From the cell containing the given text, extract its center point as [x, y] coordinate. 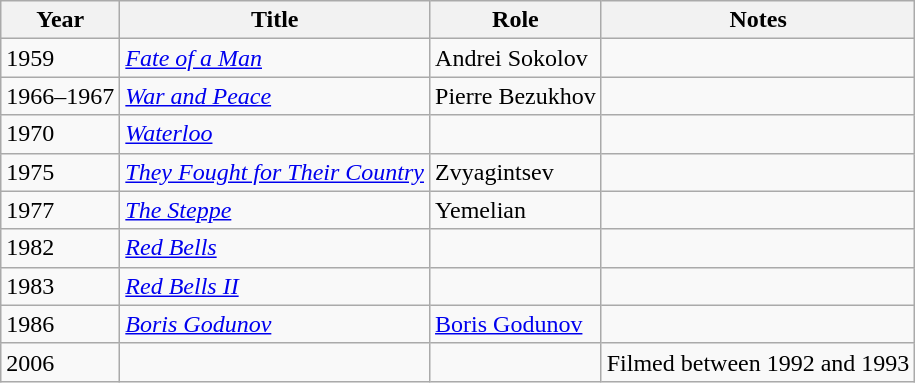
War and Peace [275, 96]
Filmed between 1992 and 1993 [758, 362]
The Steppe [275, 210]
Title [275, 20]
Fate of a Man [275, 58]
Year [60, 20]
1982 [60, 248]
Andrei Sokolov [516, 58]
1966–1967 [60, 96]
1986 [60, 324]
1983 [60, 286]
Red Bells [275, 248]
2006 [60, 362]
1959 [60, 58]
1975 [60, 172]
1970 [60, 134]
Zvyagintsev [516, 172]
Red Bells II [275, 286]
Yemelian [516, 210]
1977 [60, 210]
Role [516, 20]
Waterloo [275, 134]
Pierre Bezukhov [516, 96]
Notes [758, 20]
They Fought for Their Country [275, 172]
